Determine the (x, y) coordinate at the center of the cell enclosing the given text.  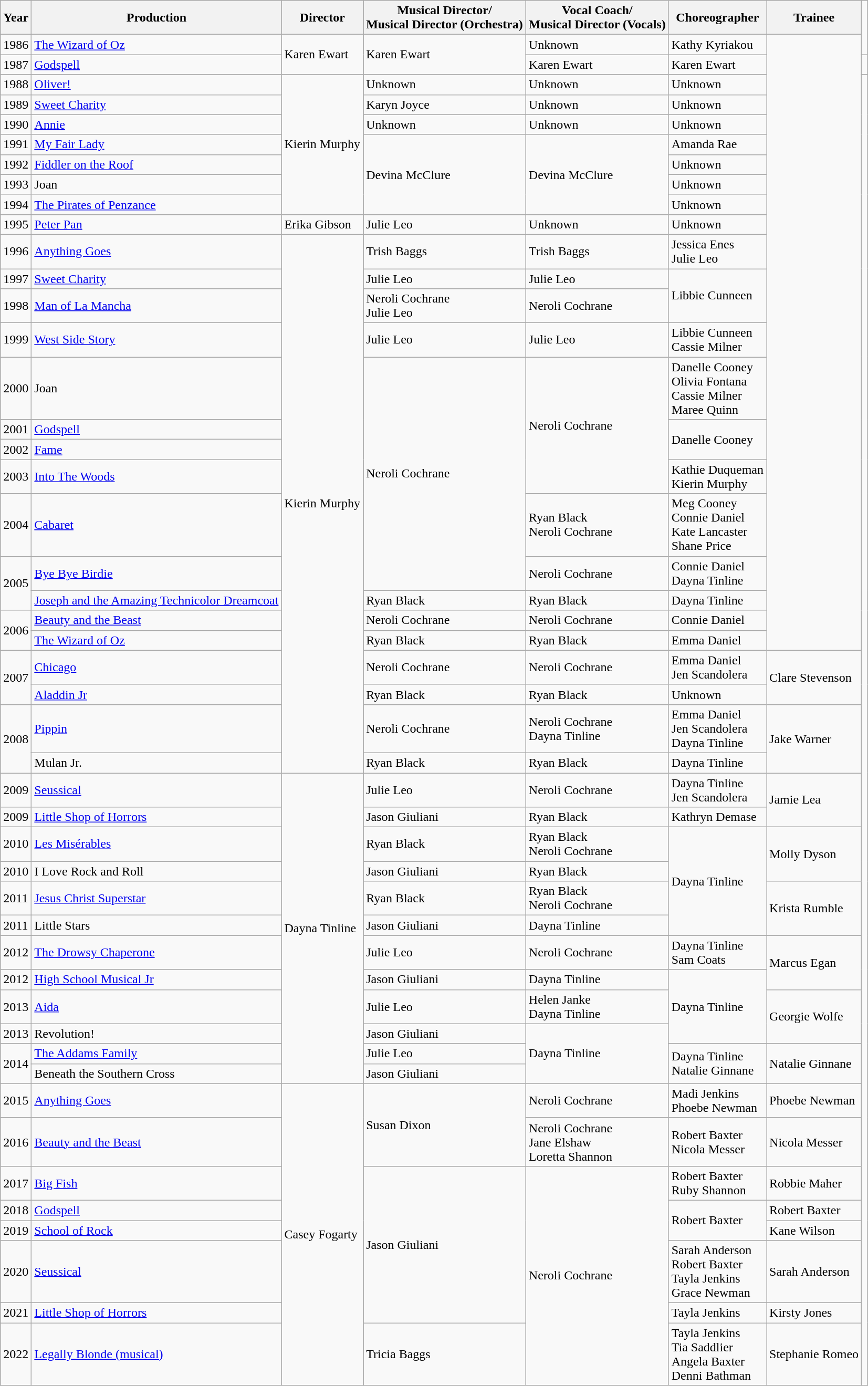
Molly Dyson (814, 854)
Big Fish (156, 1183)
Libbie Cunneen Cassie Milner (717, 340)
Jesus Christ Superstar (156, 898)
1993 (16, 184)
1986 (16, 45)
The Addams Family (156, 1054)
Robert Baxter Ruby Shannon (717, 1183)
Connie Daniel (717, 620)
Sarah Anderson Robert Baxter Tayla Jenkins Grace Newman (717, 1272)
2007 (16, 678)
The Pirates of Penzance (156, 204)
Sarah Anderson (814, 1272)
Beneath the Southern Cross (156, 1074)
Danelle Cooney (717, 440)
Susan Dixon (445, 1125)
Natalie Ginnane (814, 1064)
Nicola Messer (814, 1142)
Kane Wilson (814, 1231)
2015 (16, 1101)
2003 (16, 477)
2014 (16, 1064)
2004 (16, 525)
Trainee (814, 18)
Fame (156, 450)
Jake Warner (814, 738)
Director (322, 18)
Kathy Kyriakou (717, 45)
Georgie Wolfe (814, 1017)
Dayna Tinline Natalie Ginnane (717, 1064)
Emma Daniel (717, 640)
Pippin (156, 728)
2018 (16, 1210)
Choreographer (717, 18)
2020 (16, 1272)
Neroli Cochrane Julie Leo (445, 306)
2017 (16, 1183)
2001 (16, 430)
Karyn Joyce (445, 105)
Annie (156, 124)
Phoebe Newman (814, 1101)
Aladdin Jr (156, 694)
1998 (16, 306)
Emma Daniel Jen Scandolera (717, 667)
Kathryn Demase (717, 817)
Stephanie Romeo (814, 1354)
Krista Rumble (814, 909)
Connie Daniel Dayna Tinline (717, 574)
Danelle Cooney Olivia Fontana Cassie Milner Maree Quinn (717, 389)
Marcus Egan (814, 962)
I Love Rock and Roll (156, 871)
Casey Fogarty (322, 1234)
Dayna Tinline Jen Scandolera (717, 790)
The Drowsy Chaperone (156, 953)
School of Rock (156, 1231)
Tricia Baggs (445, 1354)
Erika Gibson (322, 224)
Kirsty Jones (814, 1313)
Chicago (156, 667)
1999 (16, 340)
Jessica Enes Julie Leo (717, 251)
2019 (16, 1231)
Vocal Coach/ Musical Director (Vocals) (597, 18)
1989 (16, 105)
2016 (16, 1142)
High School Musical Jr (156, 979)
1995 (16, 224)
Robbie Maher (814, 1183)
Neroli Cochrane Jane Elshaw Loretta Shannon (597, 1142)
Cabaret (156, 525)
1991 (16, 144)
Mulan Jr. (156, 763)
Revolution! (156, 1034)
2002 (16, 450)
Kathie Duqueman Kierin Murphy (717, 477)
1987 (16, 65)
Production (156, 18)
Into The Woods (156, 477)
2000 (16, 389)
Amanda Rae (717, 144)
West Side Story (156, 340)
Legally Blonde (musical) (156, 1354)
Musical Director/ Musical Director (Orchestra) (445, 18)
1990 (16, 124)
2008 (16, 738)
Jamie Lea (814, 800)
1994 (16, 204)
Neroli Cochrane Dayna Tinline (597, 728)
Tayla Jenkins Tia Saddlier Angela Baxter Denni Bathman (717, 1354)
Peter Pan (156, 224)
Les Misérables (156, 845)
Dayna Tinline Sam Coats (717, 953)
Joseph and the Amazing Technicolor Dreamcoat (156, 600)
Madi Jenkins Phoebe Newman (717, 1101)
Clare Stevenson (814, 678)
Meg Cooney Connie Daniel Kate Lancaster Shane Price (717, 525)
My Fair Lady (156, 144)
Libbie Cunneen (717, 296)
Tayla Jenkins (717, 1313)
Helen Janke Dayna Tinline (597, 1006)
Fiddler on the Roof (156, 164)
2021 (16, 1313)
Aida (156, 1006)
Robert Baxter Nicola Messer (717, 1142)
1988 (16, 85)
1992 (16, 164)
1997 (16, 279)
Oliver! (156, 85)
Little Stars (156, 925)
1996 (16, 251)
2022 (16, 1354)
Man of La Mancha (156, 306)
Year (16, 18)
2006 (16, 630)
Bye Bye Birdie (156, 574)
2005 (16, 583)
Emma Daniel Jen Scandolera Dayna Tinline (717, 728)
